Capture the cell that displays the provided text and extract its [X, Y] central coordinate. 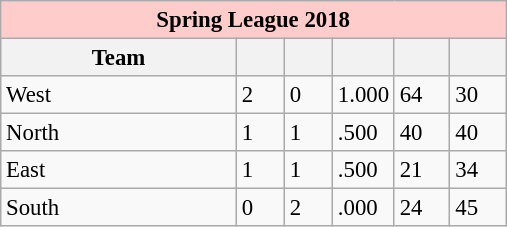
45 [478, 208]
Team [119, 58]
North [119, 133]
Spring League 2018 [254, 20]
34 [478, 170]
21 [422, 170]
1.000 [364, 95]
East [119, 170]
64 [422, 95]
South [119, 208]
West [119, 95]
.000 [364, 208]
24 [422, 208]
30 [478, 95]
